From the cell containing the given text, extract its center point as (X, Y) coordinate. 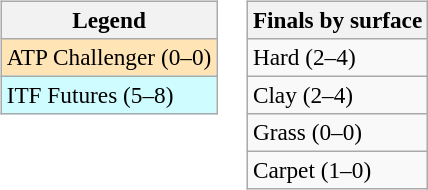
ATP Challenger (0–0) (108, 57)
Hard (2–4) (337, 57)
Grass (0–0) (337, 133)
Clay (2–4) (337, 95)
Finals by surface (337, 20)
ITF Futures (5–8) (108, 95)
Legend (108, 20)
Carpet (1–0) (337, 171)
